Output the [x, y] coordinate of the center of the cell containing the given text.  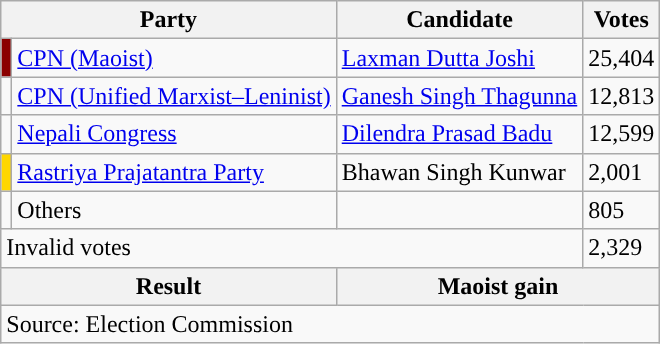
Result [168, 286]
805 [622, 210]
Maoist gain [498, 286]
Invalid votes [292, 248]
Others [174, 210]
CPN (Unified Marxist–Leninist) [174, 96]
12,599 [622, 134]
Candidate [460, 20]
2,329 [622, 248]
Party [168, 20]
Ganesh Singh Thagunna [460, 96]
Laxman Dutta Joshi [460, 58]
CPN (Maoist) [174, 58]
Source: Election Commission [330, 324]
Rastriya Prajatantra Party [174, 172]
2,001 [622, 172]
Dilendra Prasad Badu [460, 134]
25,404 [622, 58]
Bhawan Singh Kunwar [460, 172]
Votes [622, 20]
12,813 [622, 96]
Nepali Congress [174, 134]
